Find where the given text appears and provide that cell's center as [X, Y] coordinate. 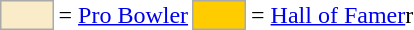
= Pro Bowler [124, 15]
